Extract the (x, y) coordinate from the center of the cell holding the provided text.  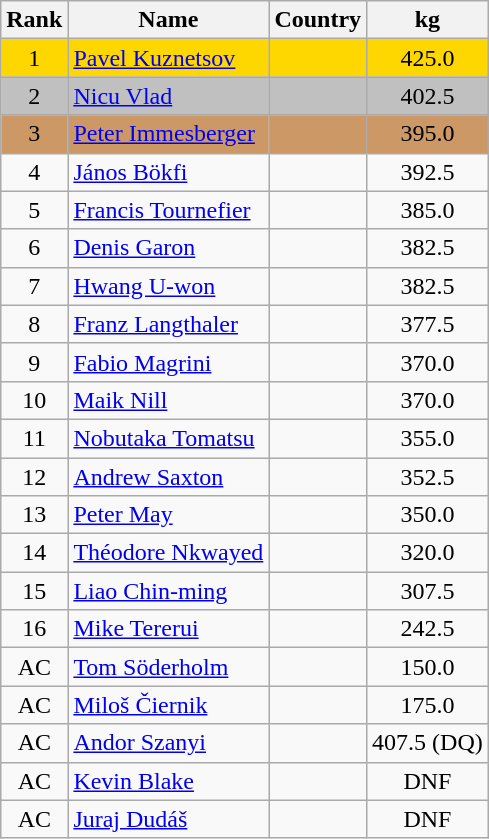
Théodore Nkwayed (168, 553)
12 (34, 477)
9 (34, 362)
4 (34, 172)
355.0 (428, 438)
Juraj Dudáš (168, 819)
150.0 (428, 667)
14 (34, 553)
1 (34, 58)
Maik Nill (168, 400)
385.0 (428, 210)
kg (428, 20)
10 (34, 400)
Andor Szanyi (168, 743)
Miloš Čiernik (168, 705)
Kevin Blake (168, 781)
15 (34, 591)
425.0 (428, 58)
402.5 (428, 96)
Name (168, 20)
Andrew Saxton (168, 477)
307.5 (428, 591)
6 (34, 248)
392.5 (428, 172)
Peter May (168, 515)
8 (34, 324)
175.0 (428, 705)
395.0 (428, 134)
320.0 (428, 553)
16 (34, 629)
242.5 (428, 629)
5 (34, 210)
Tom Söderholm (168, 667)
Denis Garon (168, 248)
Pavel Kuznetsov (168, 58)
János Bökfi (168, 172)
407.5 (DQ) (428, 743)
Hwang U-won (168, 286)
Country (318, 20)
Rank (34, 20)
2 (34, 96)
Mike Tererui (168, 629)
13 (34, 515)
7 (34, 286)
Nobutaka Tomatsu (168, 438)
352.5 (428, 477)
Peter Immesberger (168, 134)
350.0 (428, 515)
3 (34, 134)
11 (34, 438)
Franz Langthaler (168, 324)
Francis Tournefier (168, 210)
Nicu Vlad (168, 96)
Liao Chin-ming (168, 591)
Fabio Magrini (168, 362)
377.5 (428, 324)
